Detect which cell encompasses the target text, then output its (X, Y) center coordinate. 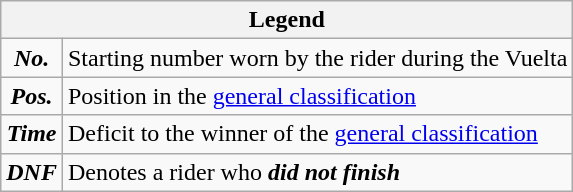
Time (32, 134)
Denotes a rider who did not finish (317, 172)
DNF (32, 172)
No. (32, 58)
Legend (287, 20)
Pos. (32, 96)
Starting number worn by the rider during the Vuelta (317, 58)
Position in the general classification (317, 96)
Deficit to the winner of the general classification (317, 134)
